Provide the (x, y) coordinate of the cell's center where the given text is located.  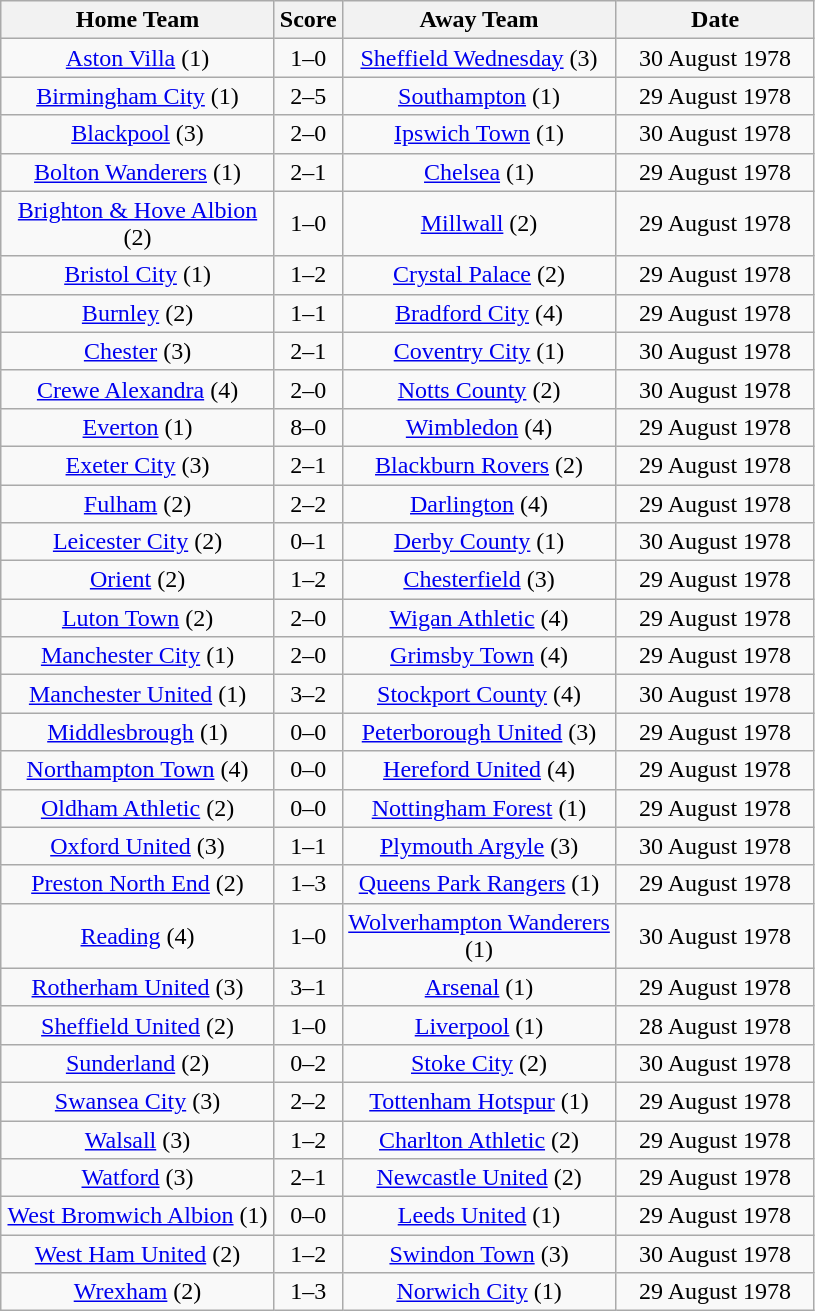
Swindon Town (3) (479, 1254)
Bristol City (1) (138, 275)
Wimbledon (4) (479, 427)
Luton Town (2) (138, 618)
Wolverhampton Wanderers (1) (479, 936)
Chesterfield (3) (479, 580)
West Bromwich Albion (1) (138, 1216)
Birmingham City (1) (138, 96)
Leeds United (1) (479, 1216)
Crystal Palace (2) (479, 275)
Liverpool (1) (479, 1025)
Tottenham Hotspur (1) (479, 1101)
Blackpool (3) (138, 134)
Reading (4) (138, 936)
Home Team (138, 20)
Peterborough United (3) (479, 732)
Middlesbrough (1) (138, 732)
Oldham Athletic (2) (138, 808)
Everton (1) (138, 427)
Burnley (2) (138, 313)
Manchester City (1) (138, 656)
Millwall (2) (479, 224)
Wigan Athletic (4) (479, 618)
8–0 (308, 427)
Bradford City (4) (479, 313)
Leicester City (2) (138, 542)
Southampton (1) (479, 96)
0–1 (308, 542)
Exeter City (3) (138, 465)
Charlton Athletic (2) (479, 1139)
3–1 (308, 987)
Stockport County (4) (479, 694)
3–2 (308, 694)
Wrexham (2) (138, 1292)
Darlington (4) (479, 503)
Derby County (1) (479, 542)
Coventry City (1) (479, 351)
Arsenal (1) (479, 987)
Oxford United (3) (138, 846)
Norwich City (1) (479, 1292)
Nottingham Forest (1) (479, 808)
Score (308, 20)
Manchester United (1) (138, 694)
Sheffield United (2) (138, 1025)
Away Team (479, 20)
Crewe Alexandra (4) (138, 389)
28 August 1978 (716, 1025)
Plymouth Argyle (3) (479, 846)
Fulham (2) (138, 503)
Brighton & Hove Albion (2) (138, 224)
Bolton Wanderers (1) (138, 172)
Grimsby Town (4) (479, 656)
Aston Villa (1) (138, 58)
0–2 (308, 1063)
Date (716, 20)
Sunderland (2) (138, 1063)
Rotherham United (3) (138, 987)
Sheffield Wednesday (3) (479, 58)
Orient (2) (138, 580)
Preston North End (2) (138, 884)
West Ham United (2) (138, 1254)
Watford (3) (138, 1178)
Notts County (2) (479, 389)
Ipswich Town (1) (479, 134)
Queens Park Rangers (1) (479, 884)
Stoke City (2) (479, 1063)
2–5 (308, 96)
Hereford United (4) (479, 770)
Blackburn Rovers (2) (479, 465)
Chelsea (1) (479, 172)
Chester (3) (138, 351)
Newcastle United (2) (479, 1178)
Northampton Town (4) (138, 770)
Swansea City (3) (138, 1101)
Walsall (3) (138, 1139)
